Find where the given text appears and provide that cell's center as (X, Y) coordinate. 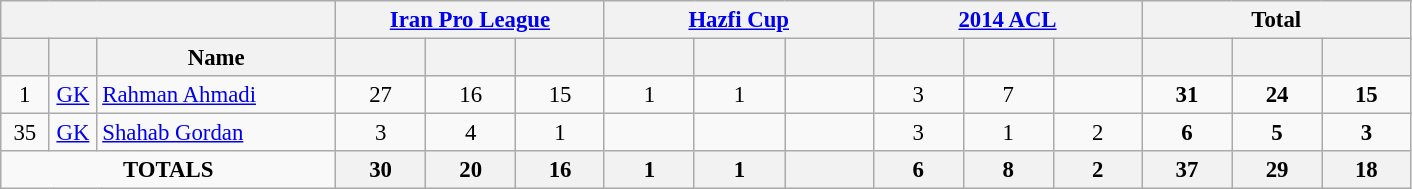
30 (381, 170)
Shahab Gordan (216, 133)
2014 ACL (1008, 20)
29 (1277, 170)
37 (1187, 170)
8 (1008, 170)
18 (1366, 170)
27 (381, 95)
5 (1277, 133)
Name (216, 58)
24 (1277, 95)
Iran Pro League (470, 20)
Rahman Ahmadi (216, 95)
Hazfi Cup (738, 20)
Total (1276, 20)
4 (471, 133)
TOTALS (168, 170)
31 (1187, 95)
35 (25, 133)
20 (471, 170)
7 (1008, 95)
